Return the (X, Y) coordinate for the center point of the cell that contains the specified text.  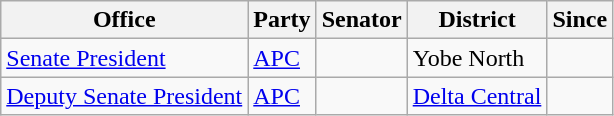
Since (580, 20)
Deputy Senate President (124, 96)
District (477, 20)
Party (282, 20)
Yobe North (477, 58)
Office (124, 20)
Delta Central (477, 96)
Senator (362, 20)
Senate President (124, 58)
